Capture the cell that displays the provided text and extract its [X, Y] central coordinate. 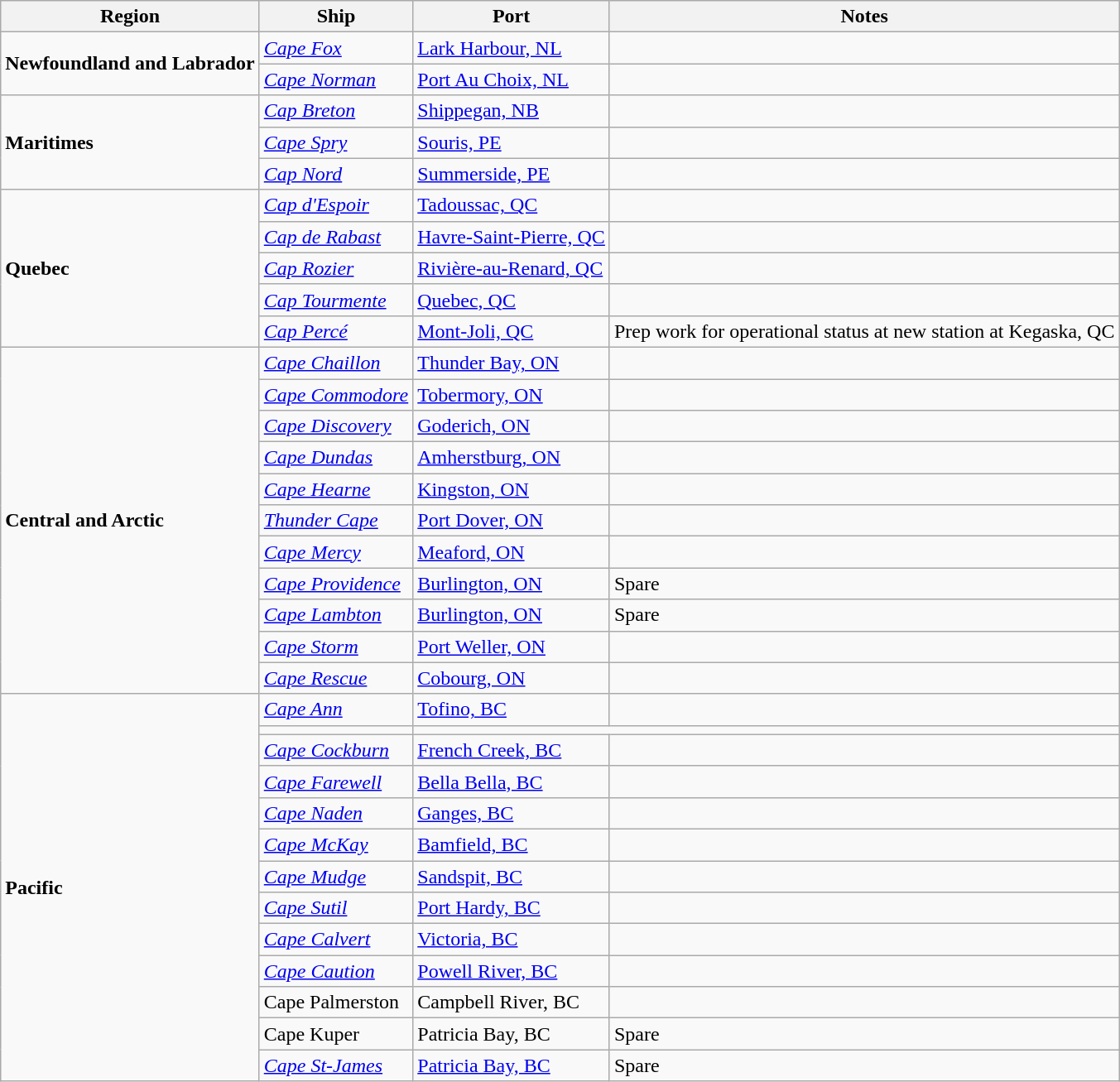
Cape Spry [336, 142]
Cape Ann [336, 709]
Souris, PE [512, 142]
Bella Bella, BC [512, 781]
Shippegan, NB [512, 111]
Port Hardy, BC [512, 908]
Pacific [130, 887]
Quebec, QC [512, 300]
Goderich, ON [512, 426]
Region [130, 17]
Cap d'Espoir [336, 205]
Kingston, ON [512, 489]
Cape Chaillon [336, 363]
Cap Breton [336, 111]
Port Dover, ON [512, 521]
Cape Kuper [336, 1034]
Cape Lambton [336, 615]
Sandspit, BC [512, 877]
Cobourg, ON [512, 678]
Cape Storm [336, 647]
Cape Norman [336, 79]
Central and Arctic [130, 520]
Amherstburg, ON [512, 458]
Prep work for operational status at new station at Kegaska, QC [864, 331]
Port [512, 17]
Cape Discovery [336, 426]
Cape Calvert [336, 940]
Cape St-James [336, 1065]
Quebec [130, 268]
Mont-Joli, QC [512, 331]
Notes [864, 17]
Havre-Saint-Pierre, QC [512, 237]
Tobermory, ON [512, 395]
Cape Rescue [336, 678]
Cape Palmerston [336, 1003]
Cape Caution [336, 971]
Ship [336, 17]
Cape Dundas [336, 458]
Cape Sutil [336, 908]
Newfoundland and Labrador [130, 64]
Cap Rozier [336, 268]
Cape Naden [336, 813]
Cape McKay [336, 844]
Tofino, BC [512, 709]
Cap de Rabast [336, 237]
Cape Mudge [336, 877]
Cap Percé [336, 331]
Cape Cockburn [336, 750]
Powell River, BC [512, 971]
Rivière-au-Renard, QC [512, 268]
Cape Mercy [336, 552]
Cape Fox [336, 48]
Cape Farewell [336, 781]
French Creek, BC [512, 750]
Cape Hearne [336, 489]
Port Au Choix, NL [512, 79]
Summerside, PE [512, 174]
Ganges, BC [512, 813]
Tadoussac, QC [512, 205]
Port Weller, ON [512, 647]
Maritimes [130, 142]
Cape Providence [336, 584]
Cape Commodore [336, 395]
Thunder Bay, ON [512, 363]
Meaford, ON [512, 552]
Cap Nord [336, 174]
Lark Harbour, NL [512, 48]
Campbell River, BC [512, 1003]
Thunder Cape [336, 521]
Bamfield, BC [512, 844]
Cap Tourmente [336, 300]
Victoria, BC [512, 940]
